Return the (X, Y) coordinate for the center point of the cell that contains the specified text.  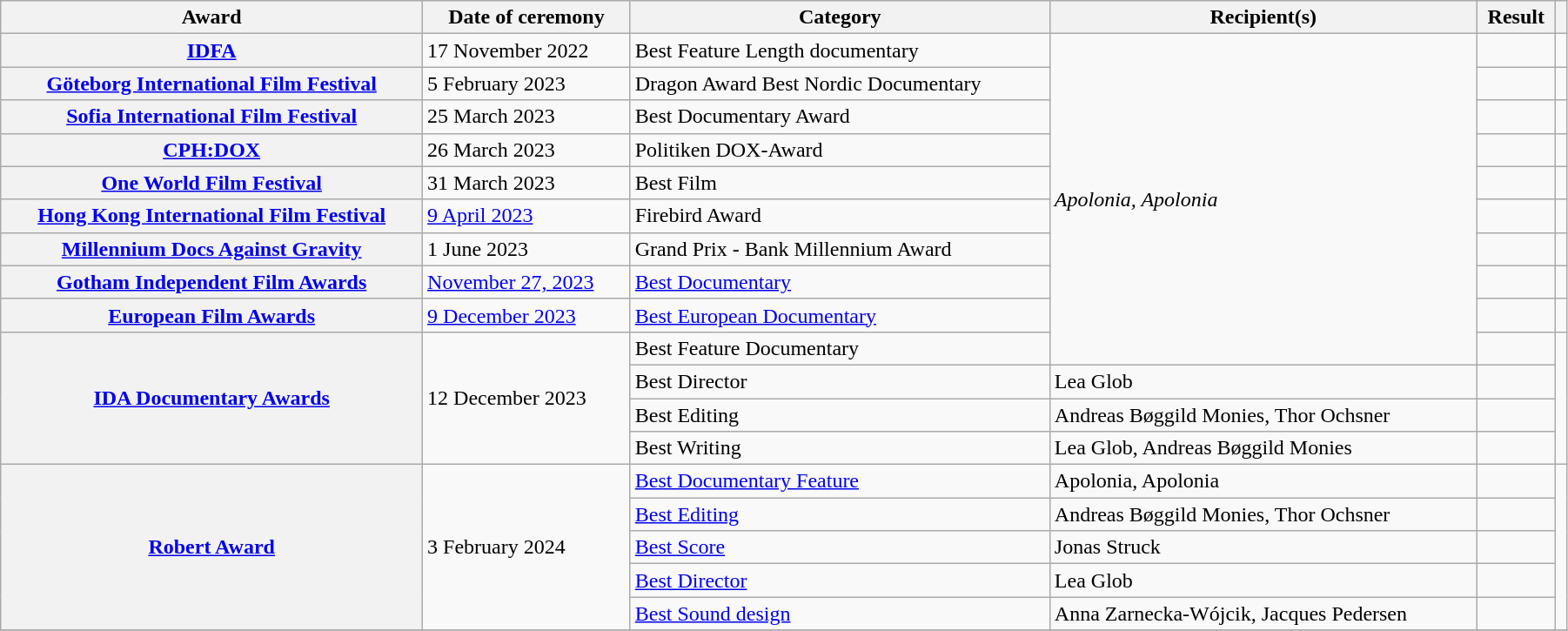
3 February 2024 (527, 547)
Best Documentary (840, 282)
Category (840, 17)
Best Documentary Feature (840, 481)
CPH:DOX (212, 150)
Gotham Independent Film Awards (212, 282)
Millennium Docs Against Gravity (212, 249)
1 June 2023 (527, 249)
Anna Zarnecka-Wójcik, Jacques Pedersen (1263, 614)
Best Score (840, 547)
Best Feature Length documentary (840, 50)
Göteborg International Film Festival (212, 84)
IDFA (212, 50)
Best European Documentary (840, 315)
Firebird Award (840, 216)
Date of ceremony (527, 17)
IDA Documentary Awards (212, 398)
Recipient(s) (1263, 17)
Best Writing (840, 448)
European Film Awards (212, 315)
9 December 2023 (527, 315)
9 April 2023 (527, 216)
Best Feature Documentary (840, 348)
25 March 2023 (527, 117)
Result (1516, 17)
Robert Award (212, 547)
17 November 2022 (527, 50)
Best Film (840, 183)
26 March 2023 (527, 150)
31 March 2023 (527, 183)
Dragon Award Best Nordic Documentary (840, 84)
12 December 2023 (527, 398)
Lea Glob, Andreas Bøggild Monies (1263, 448)
Hong Kong International Film Festival (212, 216)
Grand Prix - Bank Millennium Award (840, 249)
November 27, 2023 (527, 282)
Award (212, 17)
Best Documentary Award (840, 117)
One World Film Festival (212, 183)
Jonas Struck (1263, 547)
Sofia International Film Festival (212, 117)
Politiken DOX-Award (840, 150)
5 February 2023 (527, 84)
Best Sound design (840, 614)
